Output the (x, y) coordinate of the center of the cell containing the given text.  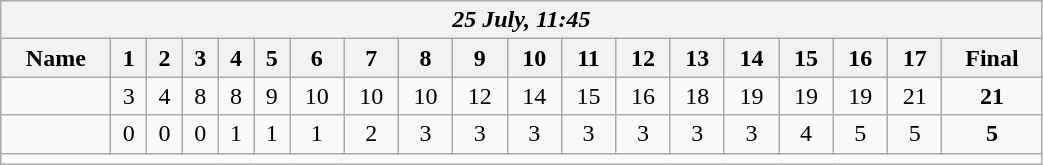
Final (992, 58)
18 (697, 96)
11 (588, 58)
13 (697, 58)
Name (56, 58)
7 (371, 58)
17 (914, 58)
6 (317, 58)
25 July, 11:45 (522, 20)
